Output the [X, Y] coordinate of the center of the cell containing the given text.  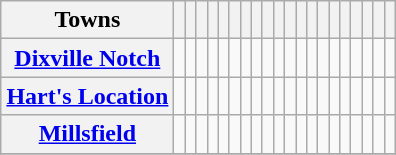
Towns [88, 20]
Dixville Notch [88, 58]
Millsfield [88, 134]
Hart's Location [88, 96]
